Find where the given text appears and provide that cell's center as (X, Y) coordinate. 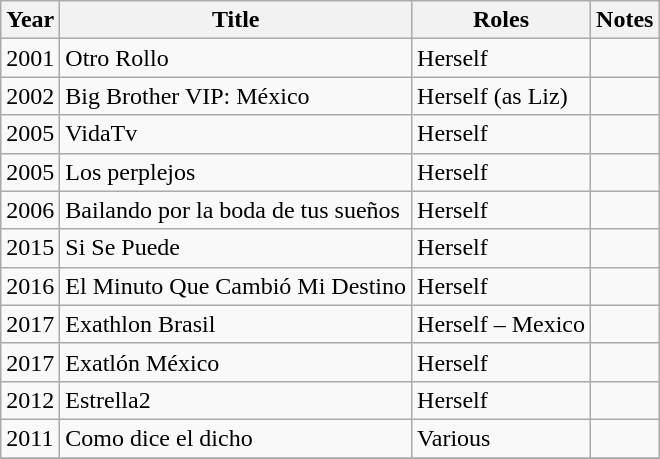
2002 (30, 96)
El Minuto Que Cambió Mi Destino (236, 286)
2015 (30, 248)
Title (236, 20)
Estrella2 (236, 400)
Big Brother VIP: México (236, 96)
Herself (as Liz) (502, 96)
Bailando por la boda de tus sueños (236, 210)
Exathlon Brasil (236, 324)
Notes (625, 20)
2011 (30, 438)
Roles (502, 20)
Year (30, 20)
Herself – Mexico (502, 324)
2001 (30, 58)
Otro Rollo (236, 58)
Los perplejos (236, 172)
2006 (30, 210)
2012 (30, 400)
VidaTv (236, 134)
Si Se Puede (236, 248)
2016 (30, 286)
Como dice el dicho (236, 438)
Exatlón México (236, 362)
Various (502, 438)
